Return the [X, Y] coordinate for the center point of the cell that contains the specified text.  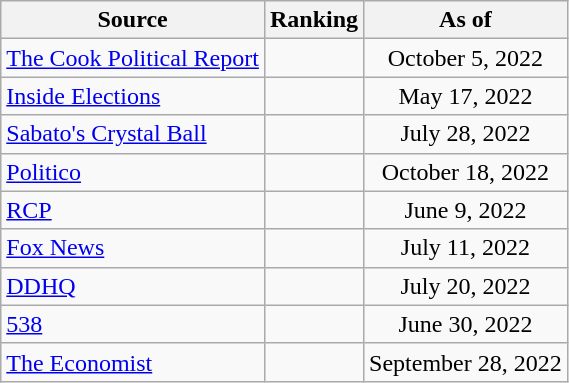
Fox News [133, 248]
Inside Elections [133, 96]
June 30, 2022 [466, 324]
Sabato's Crystal Ball [133, 134]
The Economist [133, 362]
Source [133, 20]
July 11, 2022 [466, 248]
Politico [133, 172]
June 9, 2022 [466, 210]
October 18, 2022 [466, 172]
Ranking [314, 20]
July 20, 2022 [466, 286]
DDHQ [133, 286]
July 28, 2022 [466, 134]
As of [466, 20]
The Cook Political Report [133, 58]
September 28, 2022 [466, 362]
538 [133, 324]
RCP [133, 210]
May 17, 2022 [466, 96]
October 5, 2022 [466, 58]
